Determine the (x, y) coordinate at the center of the cell enclosing the given text.  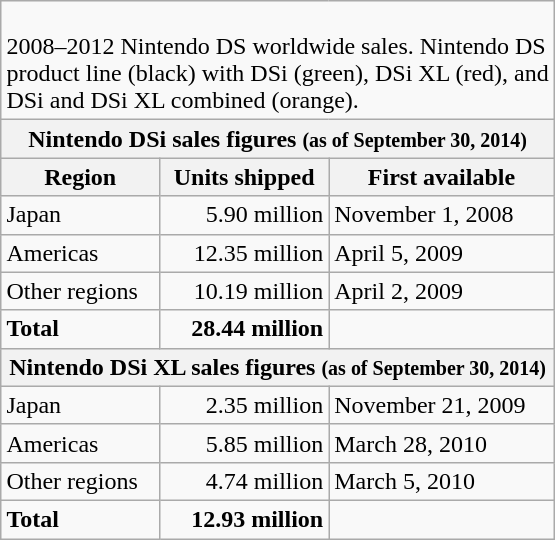
Nintendo DSi XL sales figures (as of September 30, 2014) (278, 367)
12.93 million (244, 519)
10.19 million (244, 291)
April 5, 2009 (442, 253)
2008–2012 Nintendo DS worldwide sales. Nintendo DSproduct line (black) with DSi (green), DSi XL (red), andDSi and DSi XL combined (orange). (278, 60)
Nintendo DSi sales figures (as of September 30, 2014) (278, 139)
5.90 million (244, 215)
November 1, 2008 (442, 215)
4.74 million (244, 481)
First available (442, 177)
5.85 million (244, 443)
November 21, 2009 (442, 405)
12.35 million (244, 253)
March 5, 2010 (442, 481)
2.35 million (244, 405)
28.44 million (244, 329)
Region (80, 177)
March 28, 2010 (442, 443)
April 2, 2009 (442, 291)
Units shipped (244, 177)
